Identify which cell holds the provided text, then report its (x, y) central coordinate. 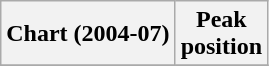
Peakposition (221, 34)
Chart (2004-07) (88, 34)
